Return the (X, Y) coordinate for the center point of the cell that contains the specified text.  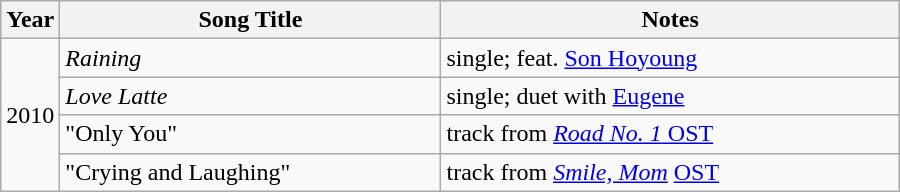
Year (30, 20)
Song Title (250, 20)
track from Road No. 1 OST (670, 134)
"Only You" (250, 134)
Raining (250, 58)
single; duet with Eugene (670, 96)
single; feat. Son Hoyoung (670, 58)
Love Latte (250, 96)
2010 (30, 115)
"Crying and Laughing" (250, 172)
track from Smile, Mom OST (670, 172)
Notes (670, 20)
